Determine the [X, Y] coordinate at the center of the cell enclosing the given text.  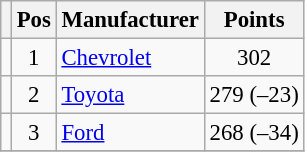
Ford [130, 133]
Toyota [130, 95]
1 [34, 58]
Chevrolet [130, 58]
268 (–34) [254, 133]
Manufacturer [130, 20]
Pos [34, 20]
302 [254, 58]
3 [34, 133]
Points [254, 20]
279 (–23) [254, 95]
2 [34, 95]
